Identify which cell holds the provided text, then report its [x, y] central coordinate. 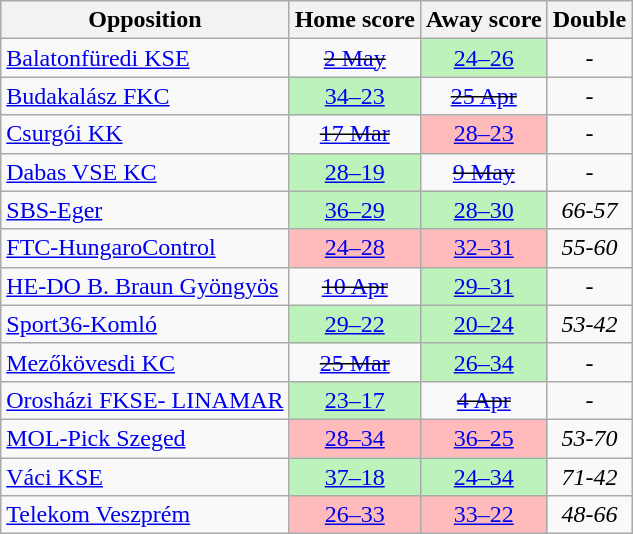
53-42 [589, 324]
28–19 [354, 172]
SBS-Eger [145, 210]
71-42 [589, 477]
28–23 [484, 134]
9 May [484, 172]
Away score [484, 20]
Orosházi FKSE- LINAMAR [145, 400]
25 Apr [484, 96]
2 May [354, 58]
24–26 [484, 58]
MOL-Pick Szeged [145, 438]
36–25 [484, 438]
10 Apr [354, 286]
Balatonfüredi KSE [145, 58]
28–34 [354, 438]
Telekom Veszprém [145, 515]
32–31 [484, 248]
20–24 [484, 324]
29–31 [484, 286]
FTC-HungaroControl [145, 248]
Budakalász FKC [145, 96]
36–29 [354, 210]
53-70 [589, 438]
24–28 [354, 248]
Sport36-Komló [145, 324]
Double [589, 20]
33–22 [484, 515]
34–23 [354, 96]
4 Apr [484, 400]
66-57 [589, 210]
Opposition [145, 20]
17 Mar [354, 134]
Csurgói KK [145, 134]
26–33 [354, 515]
25 Mar [354, 362]
Váci KSE [145, 477]
23–17 [354, 400]
26–34 [484, 362]
Mezőkövesdi KC [145, 362]
48-66 [589, 515]
HE-DO B. Braun Gyöngyös [145, 286]
Home score [354, 20]
55-60 [589, 248]
24–34 [484, 477]
37–18 [354, 477]
Dabas VSE KC [145, 172]
29–22 [354, 324]
28–30 [484, 210]
